For the text-containing cell, return its midpoint in [X, Y] coordinate format. 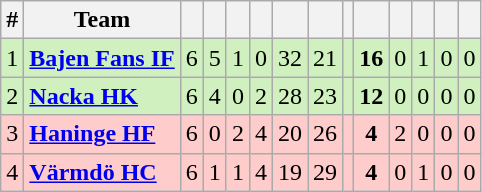
# [12, 20]
Bajen Fans IF [102, 58]
21 [326, 58]
23 [326, 96]
3 [12, 134]
Team [102, 20]
32 [290, 58]
29 [326, 172]
19 [290, 172]
Haninge HF [102, 134]
26 [326, 134]
12 [372, 96]
16 [372, 58]
28 [290, 96]
5 [214, 58]
20 [290, 134]
Nacka HK [102, 96]
Värmdö HC [102, 172]
